Extract the (X, Y) coordinate from the center of the cell holding the provided text.  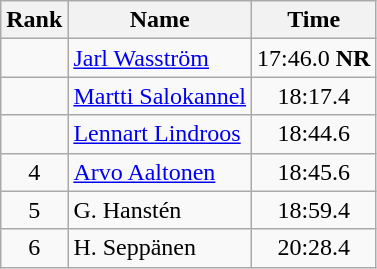
18:44.6 (314, 134)
18:45.6 (314, 172)
H. Seppänen (160, 248)
Time (314, 20)
17:46.0 NR (314, 58)
20:28.4 (314, 248)
Arvo Aaltonen (160, 172)
18:17.4 (314, 96)
Jarl Wasström (160, 58)
5 (34, 210)
4 (34, 172)
18:59.4 (314, 210)
Martti Salokannel (160, 96)
G. Hanstén (160, 210)
Name (160, 20)
6 (34, 248)
Rank (34, 20)
Lennart Lindroos (160, 134)
